For the text-containing cell, return its midpoint in (x, y) coordinate format. 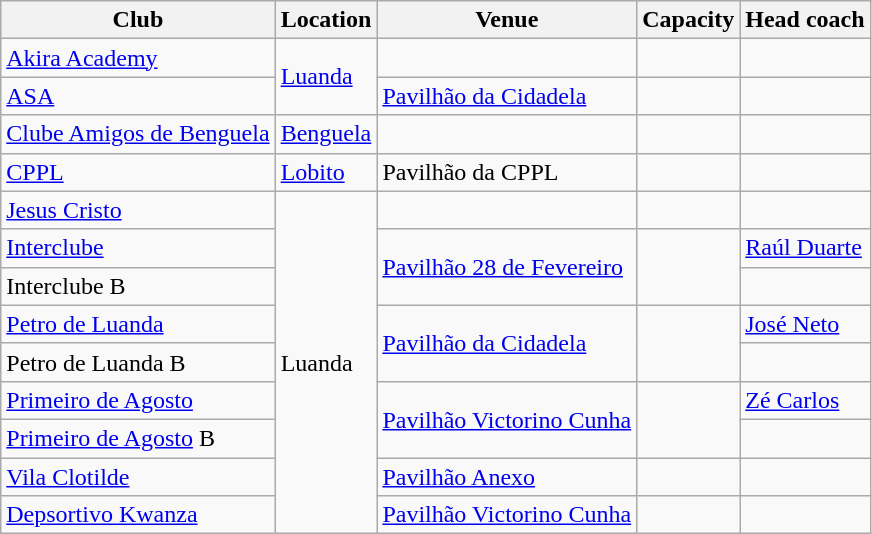
Location (326, 20)
Petro de Luanda B (138, 362)
Jesus Cristo (138, 210)
Raúl Duarte (805, 248)
Vila Clotilde (138, 477)
Club (138, 20)
Pavilhão 28 de Fevereiro (507, 267)
Pavilhão Anexo (507, 477)
Primeiro de Agosto B (138, 438)
Capacity (688, 20)
ASA (138, 96)
Benguela (326, 134)
Akira Academy (138, 58)
Head coach (805, 20)
CPPL (138, 172)
José Neto (805, 324)
Petro de Luanda (138, 324)
Interclube (138, 248)
Lobito (326, 172)
Depsortivo Kwanza (138, 515)
Zé Carlos (805, 400)
Venue (507, 20)
Pavilhão da CPPL (507, 172)
Clube Amigos de Benguela (138, 134)
Interclube B (138, 286)
Primeiro de Agosto (138, 400)
